For the text-containing cell, return its midpoint in (X, Y) coordinate format. 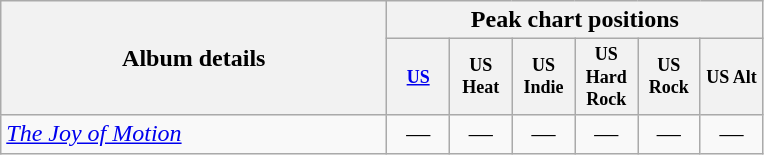
Peak chart positions (575, 20)
US Indie (544, 77)
US Alt (732, 77)
US Rock (670, 77)
Album details (194, 58)
US (418, 77)
US Heat (480, 77)
US Hard Rock (606, 77)
The Joy of Motion (194, 134)
